Provide the [x, y] coordinate of the cell's center where the given text is located.  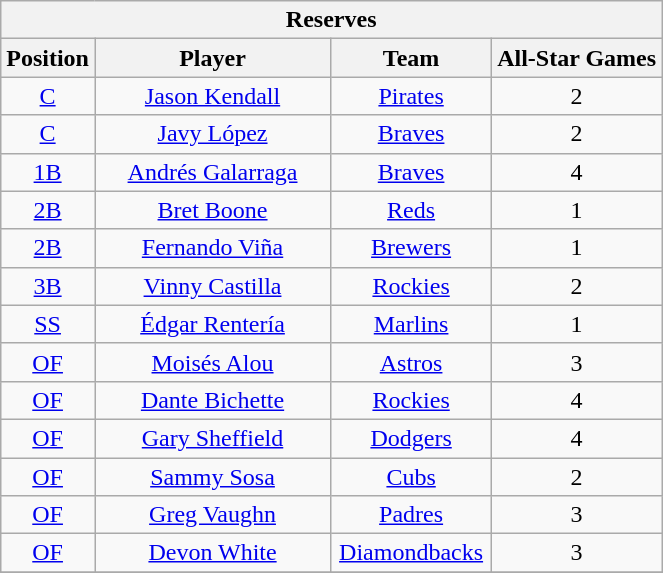
Diamondbacks [412, 553]
Moisés Alou [212, 362]
Reds [412, 210]
Reserves [332, 20]
Gary Sheffield [212, 438]
Édgar Rentería [212, 324]
Fernando Viña [212, 248]
Dodgers [412, 438]
Sammy Sosa [212, 477]
Bret Boone [212, 210]
Team [412, 58]
Vinny Castilla [212, 286]
Position [48, 58]
Player [212, 58]
Pirates [412, 96]
Jason Kendall [212, 96]
3B [48, 286]
Dante Bichette [212, 400]
Padres [412, 515]
1B [48, 172]
Brewers [412, 248]
Marlins [412, 324]
SS [48, 324]
Andrés Galarraga [212, 172]
All-Star Games [577, 58]
Greg Vaughn [212, 515]
Cubs [412, 477]
Astros [412, 362]
Devon White [212, 553]
Javy López [212, 134]
